Scan for the cell matching the given text and deliver its (X, Y) coordinate at center. 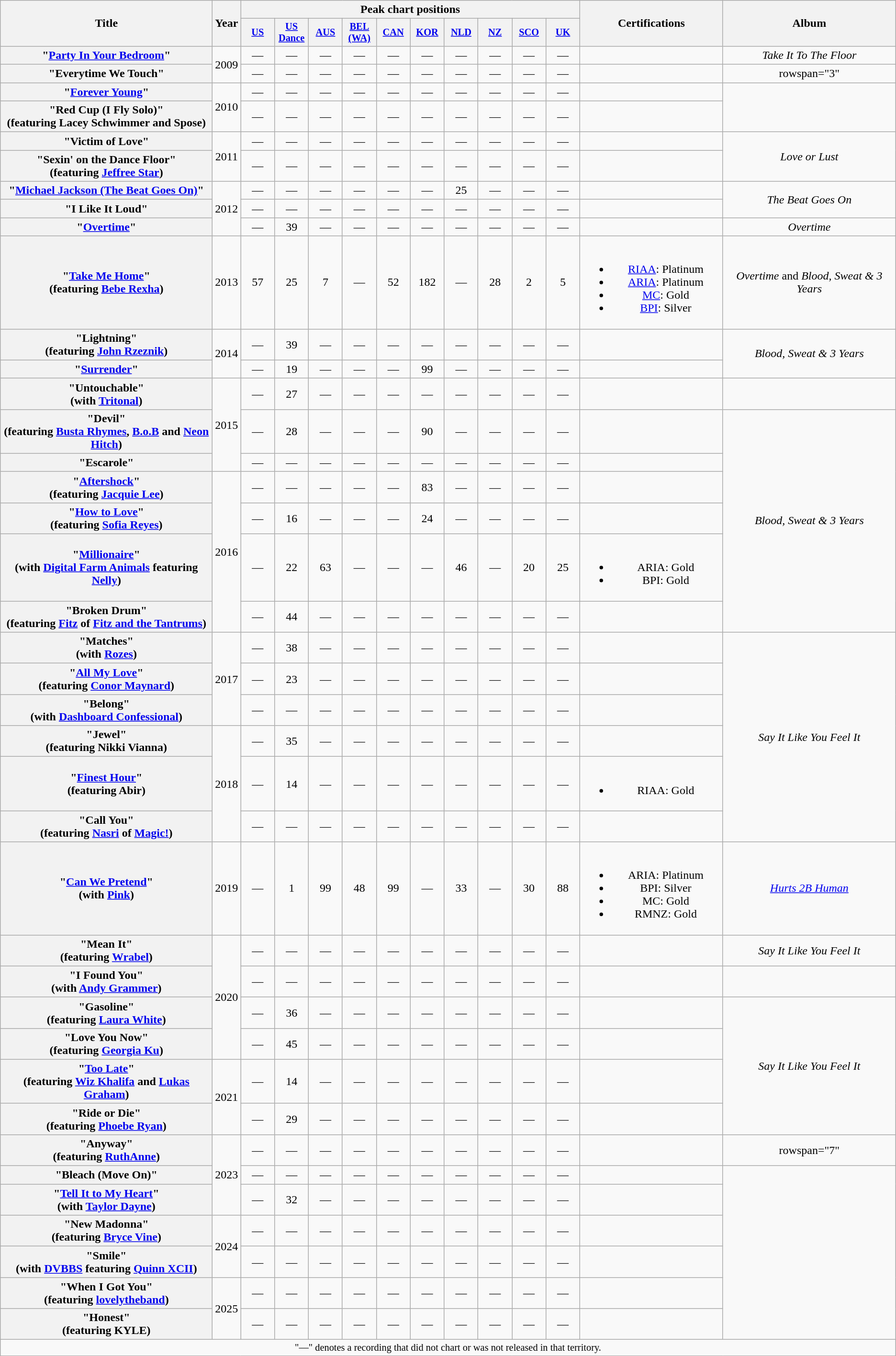
NZ (495, 33)
KOR (427, 33)
90 (427, 431)
BEL(WA) (359, 33)
NLD (461, 33)
83 (427, 487)
ARIA: PlatinumBPI: SilverMC: GoldRMNZ: Gold (651, 888)
Album (809, 23)
2025 (227, 1309)
"Finest Hour"(featuring Abir) (106, 784)
Peak chart positions (411, 10)
"I Like It Loud" (106, 209)
"Michael Jackson (The Beat Goes On)" (106, 191)
"Party In Your Bedroom" (106, 55)
"I Found You" (with Andy Grammer) (106, 981)
30 (529, 888)
63 (325, 568)
Year (227, 23)
32 (292, 1199)
"Lightning"(featuring John Rzeznik) (106, 345)
"How to Love"(featuring Sofia Reyes) (106, 518)
2018 (227, 784)
"Sexin' on the Dance Floor"(featuring Jeffree Star) (106, 166)
2020 (227, 997)
ARIA: GoldBPI: Gold (651, 568)
5 (563, 282)
2016 (227, 551)
23 (292, 679)
rowspan="3" (809, 74)
"Matches"(with Rozes) (106, 648)
48 (359, 888)
29 (292, 1119)
Overtime (809, 227)
US (258, 33)
38 (292, 648)
35 (292, 741)
"Untouchable"(with Tritonal) (106, 393)
"Devil"(featuring Busta Rhymes, B.o.B and Neon Hitch) (106, 431)
Title (106, 23)
RIAA: PlatinumARIA: PlatinumMC: GoldBPI: Silver (651, 282)
2015 (227, 425)
"Victim of Love" (106, 141)
Hurts 2B Human (809, 888)
USDance (292, 33)
"Red Cup (I Fly Solo)"(featuring Lacey Schwimmer and Spose) (106, 117)
2012 (227, 209)
2011 (227, 157)
16 (292, 518)
"Honest" (featuring KYLE) (106, 1324)
"Love You Now" (featuring Georgia Ku) (106, 1043)
27 (292, 393)
88 (563, 888)
"Escarole" (106, 462)
2024 (227, 1246)
"Jewel"(featuring Nikki Vianna) (106, 741)
"All My Love"(featuring Conor Maynard) (106, 679)
"Gasoline" (featuring Laura White) (106, 1013)
"—" denotes a recording that did not chart or was not released in that territory. (448, 1348)
2017 (227, 679)
2010 (227, 107)
"Millionaire"(with Digital Farm Animals featuring Nelly) (106, 568)
36 (292, 1013)
"Call You"(featuring Nasri of Magic!) (106, 826)
2009 (227, 64)
2014 (227, 353)
rowspan="7" (809, 1150)
SCO (529, 33)
"Mean It" (featuring Wrabel) (106, 951)
45 (292, 1043)
2 (529, 282)
"Bleach (Move On)" (106, 1175)
"Surrender" (106, 369)
CAN (393, 33)
Love or Lust (809, 157)
AUS (325, 33)
The Beat Goes On (809, 200)
"Anyway" (featuring RuthAnne) (106, 1150)
"Everytime We Touch" (106, 74)
"New Madonna" (featuring Bryce Vine) (106, 1231)
2023 (227, 1175)
"Smile" (with DVBBS featuring Quinn XCII) (106, 1262)
19 (292, 369)
"Belong"(with Dashboard Confessional) (106, 710)
33 (461, 888)
182 (427, 282)
"Overtime" (106, 227)
"Forever Young" (106, 92)
7 (325, 282)
"Tell It to My Heart" (with Taylor Dayne) (106, 1199)
20 (529, 568)
"Too Late" (featuring Wiz Khalifa and Lukas Graham) (106, 1081)
46 (461, 568)
"Aftershock"(featuring Jacquie Lee) (106, 487)
44 (292, 616)
"Ride or Die" (featuring Phoebe Ryan) (106, 1119)
"Take Me Home"(featuring Bebe Rexha) (106, 282)
2021 (227, 1097)
"Can We Pretend"(with Pink) (106, 888)
2013 (227, 282)
Take It To The Floor (809, 55)
"Broken Drum"(featuring Fitz of Fitz and the Tantrums) (106, 616)
"When I Got You" (featuring lovelytheband) (106, 1293)
57 (258, 282)
Overtime and Blood, Sweat & 3 Years (809, 282)
24 (427, 518)
22 (292, 568)
Certifications (651, 23)
52 (393, 282)
2019 (227, 888)
1 (292, 888)
RIAA: Gold (651, 784)
UK (563, 33)
